Pinpoint the cell where the given text exists, returning its [x, y] midpoint coordinate. 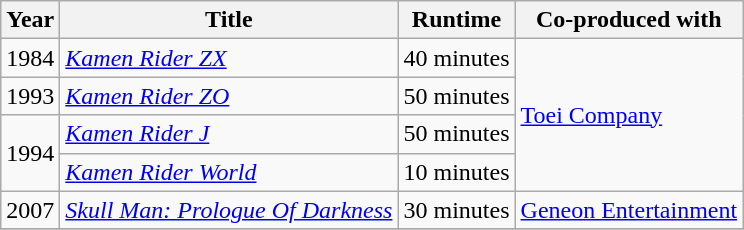
Toei Company [629, 115]
1993 [30, 96]
30 minutes [456, 210]
1984 [30, 58]
Title [229, 20]
Geneon Entertainment [629, 210]
Kamen Rider ZO [229, 96]
Kamen Rider J [229, 134]
Kamen Rider ZX [229, 58]
Skull Man: Prologue Of Darkness [229, 210]
Year [30, 20]
1994 [30, 153]
40 minutes [456, 58]
Kamen Rider World [229, 172]
10 minutes [456, 172]
Runtime [456, 20]
Co-produced with [629, 20]
2007 [30, 210]
